Locate the cell with the specified text and output its (x, y) center coordinate. 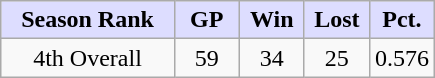
Season Rank (88, 20)
4th Overall (88, 58)
Pct. (402, 20)
59 (206, 58)
0.576 (402, 58)
GP (206, 20)
Lost (336, 20)
25 (336, 58)
Win (272, 20)
34 (272, 58)
